Pinpoint the cell where the given text exists, returning its [x, y] midpoint coordinate. 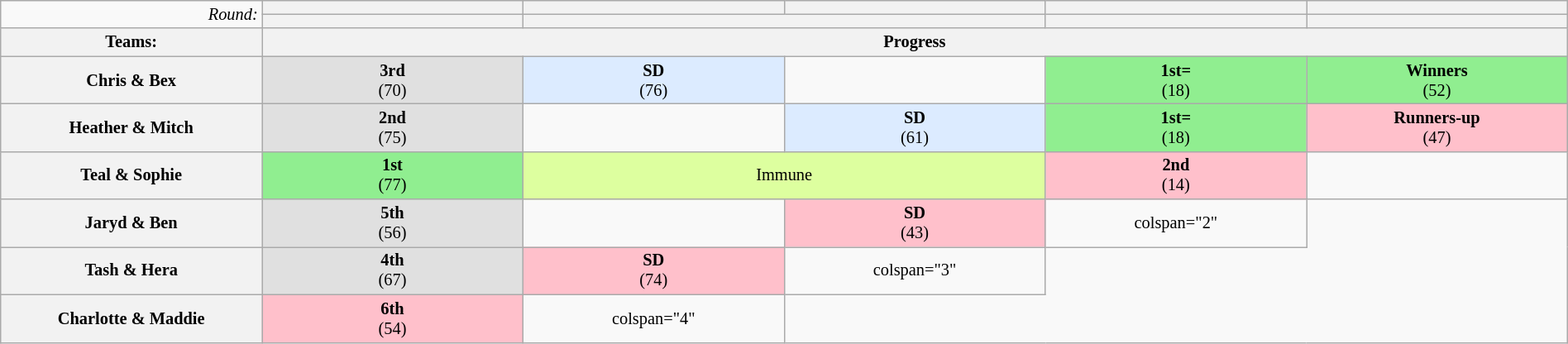
Progress [915, 42]
Teal & Sophie [131, 175]
2nd(75) [393, 127]
Immune [784, 175]
4th(67) [393, 270]
2nd(14) [1176, 175]
colspan="3" [915, 270]
SD(76) [653, 80]
Jaryd & Ben [131, 223]
Tash & Hera [131, 270]
Runners-up(47) [1437, 127]
colspan="2" [1176, 223]
6th(54) [393, 318]
Heather & Mitch [131, 127]
Round: [131, 14]
colspan="4" [653, 318]
Chris & Bex [131, 80]
SD(43) [915, 223]
Charlotte & Maddie [131, 318]
Teams: [131, 42]
1st(77) [393, 175]
SD(61) [915, 127]
SD(74) [653, 270]
Winners(52) [1437, 80]
5th(56) [393, 223]
3rd(70) [393, 80]
